Determine the [X, Y] coordinate at the center of the cell enclosing the given text.  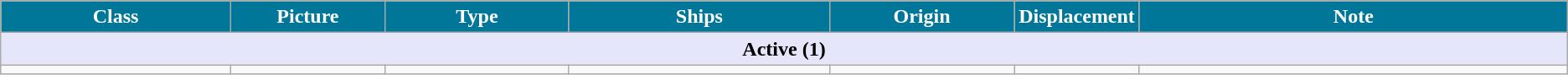
Displacement [1077, 17]
Active (1) [784, 49]
Note [1354, 17]
Ships [699, 17]
Type [477, 17]
Picture [307, 17]
Class [116, 17]
Origin [921, 17]
